Scan for the cell matching the given text and deliver its [X, Y] coordinate at center. 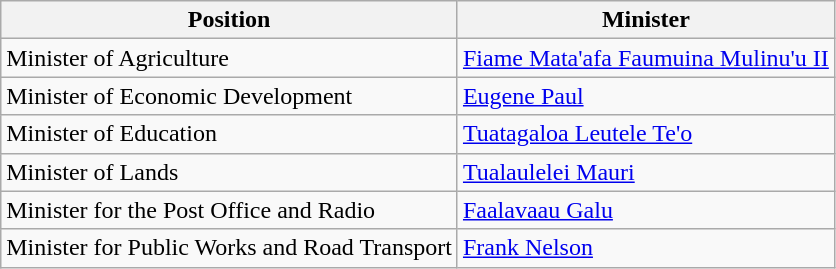
Minister for the Post Office and Radio [230, 210]
Minister [646, 20]
Minister of Agriculture [230, 58]
Minister of Education [230, 134]
Minister of Lands [230, 172]
Faalavaau Galu [646, 210]
Eugene Paul [646, 96]
Minister for Public Works and Road Transport [230, 248]
Tualaulelei Mauri [646, 172]
Minister of Economic Development [230, 96]
Position [230, 20]
Fiame Mata'afa Faumuina Mulinu'u II [646, 58]
Tuatagaloa Leutele Te'o [646, 134]
Frank Nelson [646, 248]
